Return [x, y] of the center of cell containing provided text 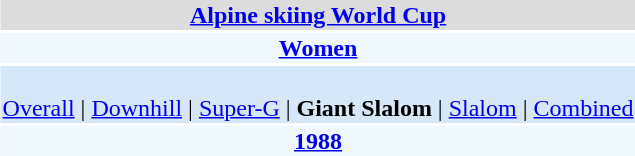
Women [318, 48]
Alpine skiing World Cup [318, 15]
Overall | Downhill | Super-G | Giant Slalom | Slalom | Combined [318, 94]
1988 [318, 141]
